For the text-containing cell, return its midpoint in (X, Y) coordinate format. 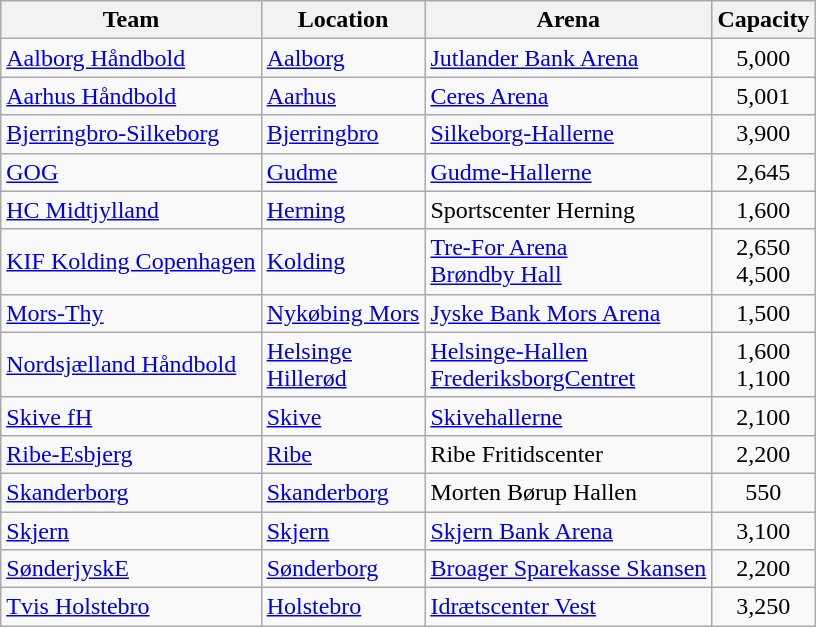
Sønderborg (343, 569)
5,001 (764, 96)
HelsingeHillerød (343, 364)
Idrætscenter Vest (568, 607)
Gudme (343, 172)
2,6504,500 (764, 262)
Silkeborg-Hallerne (568, 134)
Location (343, 20)
Bjerringbro (343, 134)
Skive fH (131, 416)
550 (764, 492)
3,900 (764, 134)
Holstebro (343, 607)
Bjerringbro-Silkeborg (131, 134)
Aarhus Håndbold (131, 96)
Helsinge-HallenFrederiksborgCentret (568, 364)
Jutlander Bank Arena (568, 58)
Broager Sparekasse Skansen (568, 569)
2,100 (764, 416)
GOG (131, 172)
Aalborg Håndbold (131, 58)
Tre-For ArenaBrøndby Hall (568, 262)
Nykøbing Mors (343, 313)
2,645 (764, 172)
Ribe (343, 454)
3,100 (764, 531)
Herning (343, 210)
5,000 (764, 58)
1,500 (764, 313)
Morten Børup Hallen (568, 492)
Capacity (764, 20)
Nordsjælland Håndbold (131, 364)
Tvis Holstebro (131, 607)
KIF Kolding Copenhagen (131, 262)
1,600 (764, 210)
Aarhus (343, 96)
Ceres Arena (568, 96)
Skive (343, 416)
Team (131, 20)
Arena (568, 20)
SønderjyskE (131, 569)
Skjern Bank Arena (568, 531)
Gudme-Hallerne (568, 172)
Ribe-Esbjerg (131, 454)
1,6001,100 (764, 364)
Ribe Fritidscenter (568, 454)
Kolding (343, 262)
Sportscenter Herning (568, 210)
Skivehallerne (568, 416)
3,250 (764, 607)
HC Midtjylland (131, 210)
Aalborg (343, 58)
Jyske Bank Mors Arena (568, 313)
Mors-Thy (131, 313)
